Provide the [X, Y] coordinate of the cell's center where the given text is located.  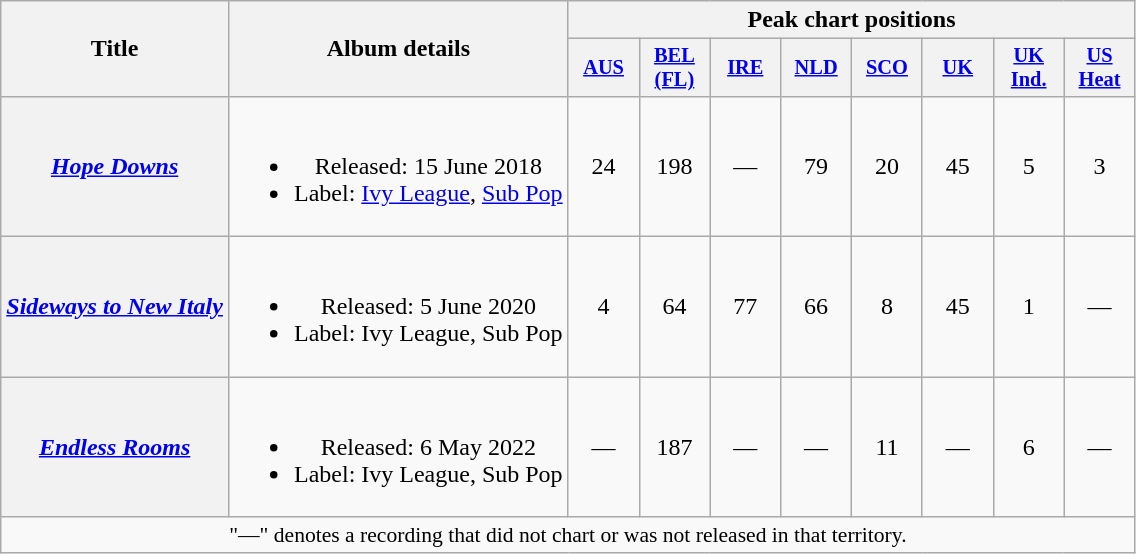
8 [888, 307]
3 [1100, 166]
Sideways to New Italy [115, 307]
USHeat [1100, 68]
Title [115, 49]
1 [1028, 307]
UKInd. [1028, 68]
NLD [816, 68]
24 [604, 166]
"—" denotes a recording that did not chart or was not released in that territory. [568, 535]
5 [1028, 166]
79 [816, 166]
64 [674, 307]
AUS [604, 68]
Endless Rooms [115, 447]
IRE [746, 68]
SCO [888, 68]
Hope Downs [115, 166]
UK [958, 68]
4 [604, 307]
Album details [398, 49]
11 [888, 447]
187 [674, 447]
Released: 5 June 2020Label: Ivy League, Sub Pop [398, 307]
BEL(FL) [674, 68]
Released: 6 May 2022Label: Ivy League, Sub Pop [398, 447]
6 [1028, 447]
198 [674, 166]
77 [746, 307]
66 [816, 307]
20 [888, 166]
Peak chart positions [852, 20]
Released: 15 June 2018Label: Ivy League, Sub Pop [398, 166]
